From the cell containing the given text, extract its center point as [x, y] coordinate. 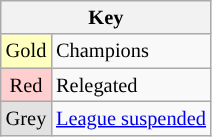
Champions [131, 51]
Grey [26, 118]
League suspended [131, 118]
Gold [26, 51]
Red [26, 85]
Key [106, 17]
Relegated [131, 85]
